Pinpoint the cell where the given text exists, returning its (x, y) midpoint coordinate. 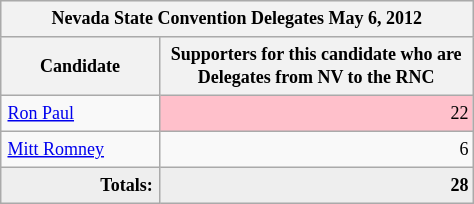
Ron Paul (80, 113)
Totals: (80, 185)
22 (316, 113)
28 (316, 185)
Candidate (80, 66)
Nevada State Convention Delegates May 6, 2012 (237, 19)
Supporters for this candidate who are Delegates from NV to the RNC (316, 66)
Mitt Romney (80, 149)
6 (316, 149)
